Output the [x, y] coordinate of the center of the cell containing the given text.  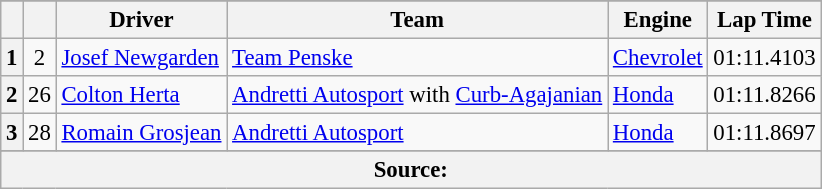
01:11.4103 [764, 58]
01:11.8266 [764, 95]
26 [40, 95]
Josef Newgarden [142, 58]
Source: [411, 170]
Chevrolet [658, 58]
Andretti Autosport [418, 133]
Romain Grosjean [142, 133]
Colton Herta [142, 95]
28 [40, 133]
Andretti Autosport with Curb-Agajanian [418, 95]
Engine [658, 20]
Team Penske [418, 58]
Lap Time [764, 20]
Team [418, 20]
1 [12, 58]
3 [12, 133]
01:11.8697 [764, 133]
Driver [142, 20]
